Locate the cell with the specified text and output its [x, y] center coordinate. 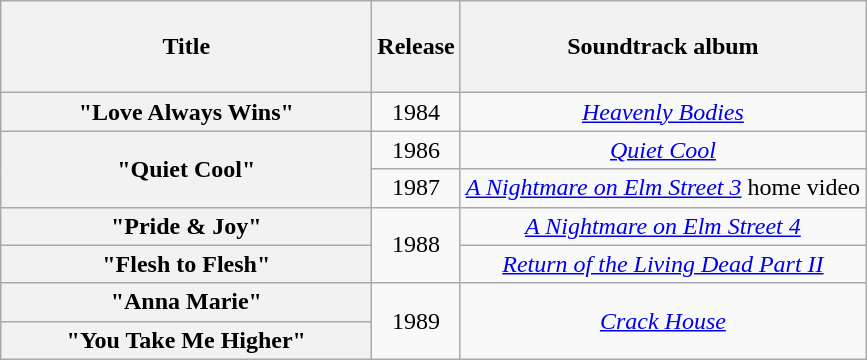
Title [186, 47]
"Love Always Wins" [186, 112]
Crack House [662, 321]
1986 [416, 150]
Quiet Cool [662, 150]
Return of the Living Dead Part II [662, 264]
1988 [416, 245]
1987 [416, 188]
1989 [416, 321]
A Nightmare on Elm Street 4 [662, 226]
"Pride & Joy" [186, 226]
"Quiet Cool" [186, 169]
"Anna Marie" [186, 302]
"Flesh to Flesh" [186, 264]
A Nightmare on Elm Street 3 home video [662, 188]
Heavenly Bodies [662, 112]
"You Take Me Higher" [186, 340]
Soundtrack album [662, 47]
1984 [416, 112]
Release [416, 47]
